Provide the (x, y) coordinate of the cell's center where the given text is located.  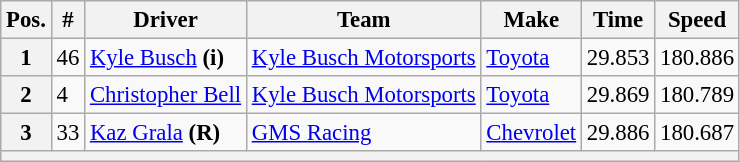
Time (618, 20)
2 (26, 95)
Kyle Busch (i) (166, 58)
# (68, 20)
46 (68, 58)
3 (26, 133)
Christopher Bell (166, 95)
Kaz Grala (R) (166, 133)
29.853 (618, 58)
Team (364, 20)
Speed (698, 20)
Chevrolet (531, 133)
180.886 (698, 58)
Make (531, 20)
1 (26, 58)
180.687 (698, 133)
Driver (166, 20)
Pos. (26, 20)
29.886 (618, 133)
180.789 (698, 95)
29.869 (618, 95)
33 (68, 133)
4 (68, 95)
GMS Racing (364, 133)
